Scan for the cell matching the given text and deliver its (X, Y) coordinate at center. 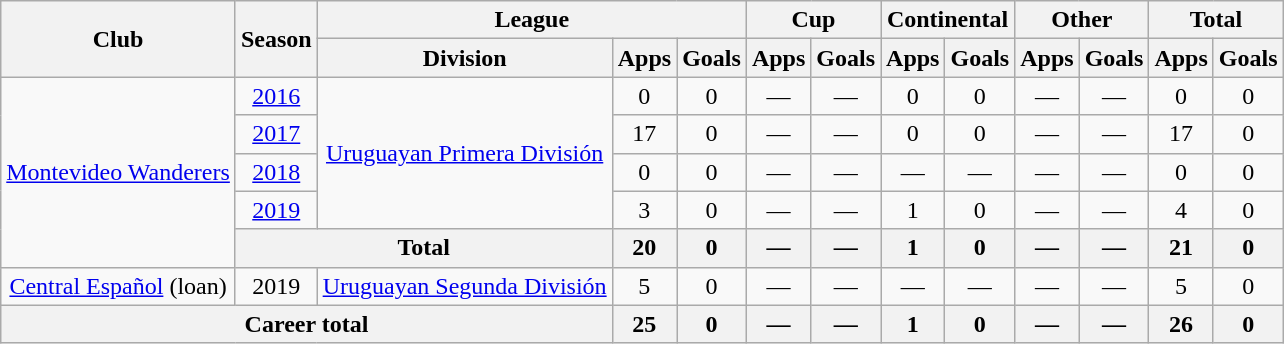
2017 (276, 134)
Division (464, 58)
Career total (306, 324)
Montevideo Wanderers (118, 172)
Continental (948, 20)
2016 (276, 96)
Other (1082, 20)
2018 (276, 172)
4 (1181, 210)
Season (276, 39)
26 (1181, 324)
Central Español (loan) (118, 286)
Uruguayan Primera División (464, 153)
Uruguayan Segunda División (464, 286)
20 (644, 248)
Cup (813, 20)
League (532, 20)
3 (644, 210)
Club (118, 39)
25 (644, 324)
21 (1181, 248)
